Detect which cell encompasses the target text, then output its (X, Y) center coordinate. 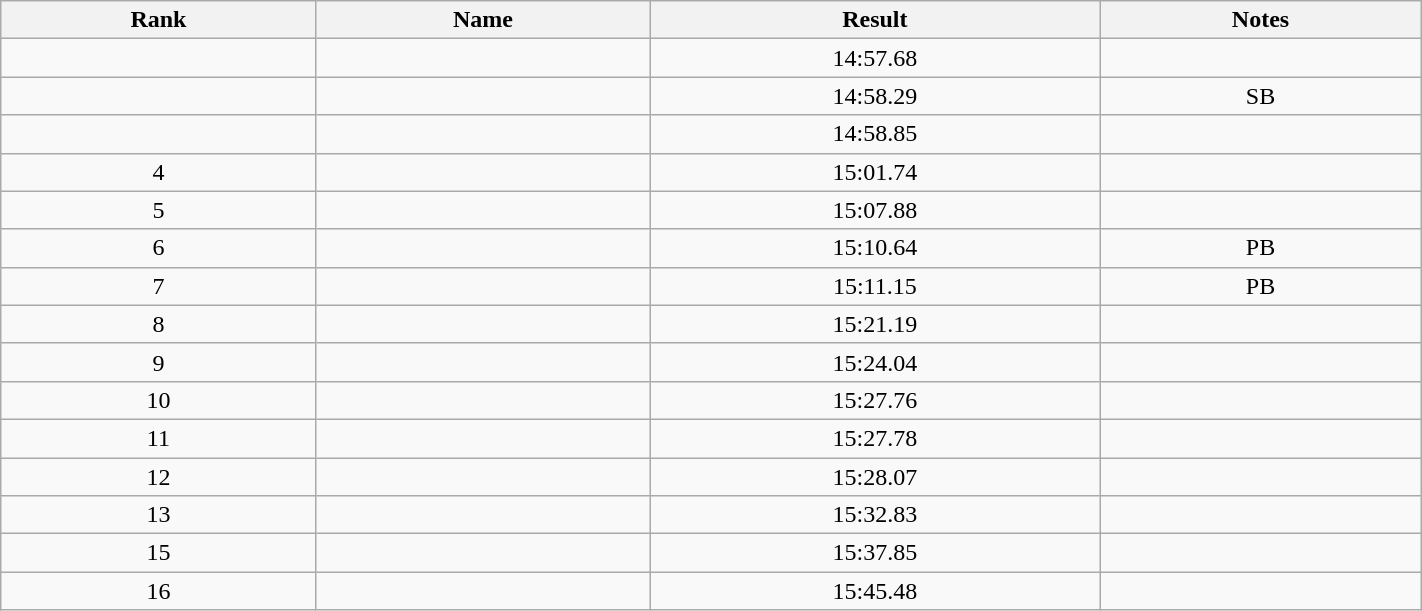
15:27.76 (875, 400)
5 (158, 210)
15:10.64 (875, 248)
15 (158, 553)
15:24.04 (875, 362)
4 (158, 172)
15:11.15 (875, 286)
Name (483, 20)
6 (158, 248)
14:58.85 (875, 134)
13 (158, 515)
15:45.48 (875, 591)
14:58.29 (875, 96)
15:32.83 (875, 515)
SB (1260, 96)
Notes (1260, 20)
15:01.74 (875, 172)
15:27.78 (875, 438)
15:21.19 (875, 324)
7 (158, 286)
14:57.68 (875, 58)
12 (158, 477)
15:28.07 (875, 477)
15:07.88 (875, 210)
8 (158, 324)
10 (158, 400)
15:37.85 (875, 553)
Result (875, 20)
16 (158, 591)
Rank (158, 20)
11 (158, 438)
9 (158, 362)
